Capture the cell that displays the provided text and extract its (X, Y) central coordinate. 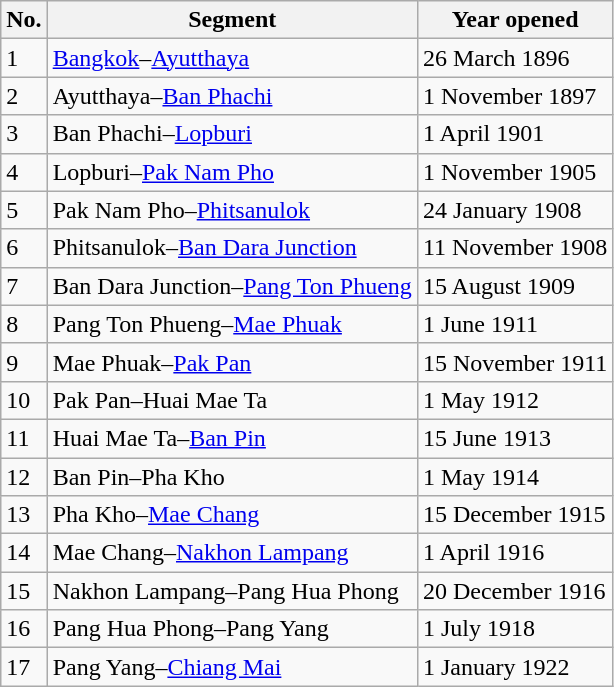
4 (24, 172)
Ayutthaya–Ban Phachi (232, 96)
16 (24, 629)
10 (24, 400)
5 (24, 210)
6 (24, 248)
17 (24, 667)
Mae Chang–Nakhon Lampang (232, 553)
3 (24, 134)
Pang Yang–Chiang Mai (232, 667)
1 July 1918 (514, 629)
Pang Hua Phong–Pang Yang (232, 629)
1 April 1901 (514, 134)
Ban Phachi–Lopburi (232, 134)
Phitsanulok–Ban Dara Junction (232, 248)
Pak Pan–Huai Mae Ta (232, 400)
14 (24, 553)
13 (24, 515)
No. (24, 20)
Pang Ton Phueng–Mae Phuak (232, 324)
20 December 1916 (514, 591)
15 (24, 591)
Ban Pin–Pha Kho (232, 477)
Year opened (514, 20)
15 December 1915 (514, 515)
11 November 1908 (514, 248)
Lopburi–Pak Nam Pho (232, 172)
1 April 1916 (514, 553)
2 (24, 96)
Segment (232, 20)
12 (24, 477)
24 January 1908 (514, 210)
1 June 1911 (514, 324)
1 (24, 58)
9 (24, 362)
15 August 1909 (514, 286)
11 (24, 438)
Huai Mae Ta–Ban Pin (232, 438)
8 (24, 324)
Pak Nam Pho–Phitsanulok (232, 210)
Nakhon Lampang–Pang Hua Phong (232, 591)
15 November 1911 (514, 362)
Mae Phuak–Pak Pan (232, 362)
Ban Dara Junction–Pang Ton Phueng (232, 286)
7 (24, 286)
1 November 1897 (514, 96)
15 June 1913 (514, 438)
26 March 1896 (514, 58)
1 November 1905 (514, 172)
1 May 1912 (514, 400)
1 January 1922 (514, 667)
Bangkok–Ayutthaya (232, 58)
Pha Kho–Mae Chang (232, 515)
1 May 1914 (514, 477)
